Determine the [x, y] coordinate at the center of the cell enclosing the given text.  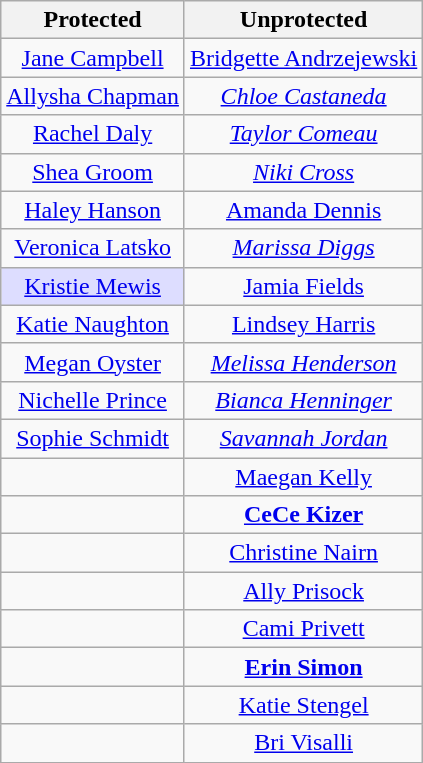
Allysha Chapman [93, 96]
Jamia Fields [303, 286]
Shea Groom [93, 172]
Megan Oyster [93, 362]
Bri Visalli [303, 743]
Maegan Kelly [303, 477]
Amanda Dennis [303, 210]
Savannah Jordan [303, 438]
Bridgette Andrzejewski [303, 58]
Marissa Diggs [303, 248]
Haley Hanson [93, 210]
Taylor Comeau [303, 134]
Erin Simon [303, 667]
Katie Stengel [303, 705]
Lindsey Harris [303, 324]
Bianca Henninger [303, 400]
Unprotected [303, 20]
Rachel Daly [93, 134]
Kristie Mewis [93, 286]
Jane Campbell [93, 58]
CeCe Kizer [303, 515]
Chloe Castaneda [303, 96]
Cami Privett [303, 629]
Ally Prisock [303, 591]
Veronica Latsko [93, 248]
Protected [93, 20]
Nichelle Prince [93, 400]
Katie Naughton [93, 324]
Christine Nairn [303, 553]
Niki Cross [303, 172]
Sophie Schmidt [93, 438]
Melissa Henderson [303, 362]
